Provide the [X, Y] coordinate of the cell's center where the given text is located.  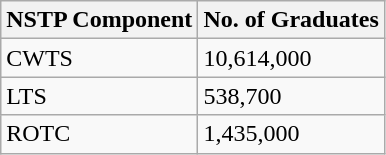
538,700 [291, 96]
CWTS [100, 58]
1,435,000 [291, 134]
10,614,000 [291, 58]
No. of Graduates [291, 20]
LTS [100, 96]
ROTC [100, 134]
NSTP Component [100, 20]
